Output the (X, Y) coordinate of the center of the cell containing the given text.  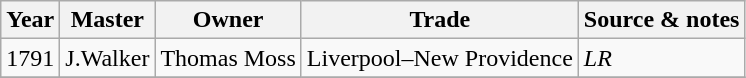
Master (108, 20)
LR (662, 58)
Year (30, 20)
Liverpool–New Providence (440, 58)
Source & notes (662, 20)
Trade (440, 20)
Thomas Moss (228, 58)
1791 (30, 58)
Owner (228, 20)
J.Walker (108, 58)
